For the text-containing cell, return its midpoint in (x, y) coordinate format. 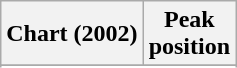
Chart (2002) (72, 34)
Peak position (189, 34)
